Extract the [X, Y] coordinate from the center of the cell holding the provided text.  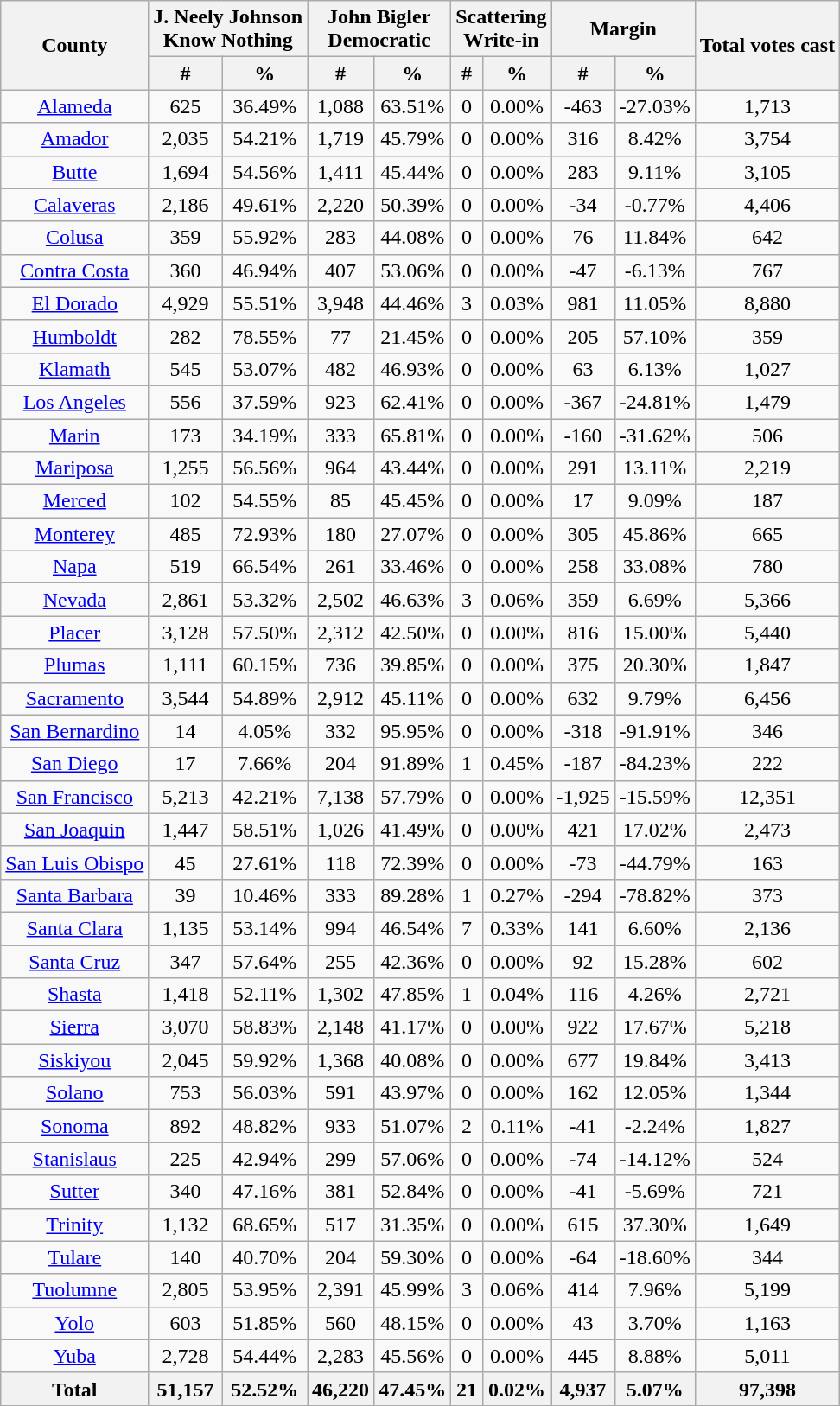
140 [185, 1257]
John BiglerDemocratic [379, 29]
163 [767, 862]
615 [582, 1225]
-318 [582, 731]
4.26% [655, 995]
360 [185, 270]
Trinity [74, 1225]
0.03% [517, 303]
Tuolumne [74, 1290]
51.07% [413, 1126]
205 [582, 336]
180 [340, 534]
76 [582, 238]
Sutter [74, 1192]
6.13% [655, 369]
-5.69% [655, 1192]
2,283 [340, 1356]
-15.59% [655, 797]
Plumas [74, 665]
15.28% [655, 962]
1,694 [185, 172]
-1,925 [582, 797]
2,219 [767, 468]
482 [340, 369]
San Bernardino [74, 731]
42.50% [413, 633]
59.92% [264, 1060]
5.07% [655, 1389]
45.44% [413, 172]
Tulare [74, 1257]
33.46% [413, 567]
4.05% [264, 731]
46.93% [413, 369]
5,440 [767, 633]
445 [582, 1356]
767 [767, 270]
3,413 [767, 1060]
92 [582, 962]
1,847 [767, 665]
282 [185, 336]
58.51% [264, 830]
2,148 [340, 1027]
45.86% [655, 534]
J. Neely JohnsonKnow Nothing [228, 29]
20.30% [655, 665]
Placer [74, 633]
48.15% [413, 1323]
3,105 [767, 172]
642 [767, 238]
63.51% [413, 106]
50.39% [413, 205]
5,218 [767, 1027]
506 [767, 435]
291 [582, 468]
347 [185, 962]
6.60% [655, 928]
0.33% [517, 928]
59.30% [413, 1257]
97,398 [767, 1389]
556 [185, 402]
3,948 [340, 303]
42.36% [413, 962]
19.84% [655, 1060]
2,035 [185, 139]
-6.13% [655, 270]
373 [767, 895]
10.46% [264, 895]
-84.23% [655, 764]
44.46% [413, 303]
53.14% [264, 928]
102 [185, 501]
47.16% [264, 1192]
933 [340, 1126]
42.94% [264, 1159]
46.54% [413, 928]
56.56% [264, 468]
Sacramento [74, 698]
7 [467, 928]
Colusa [74, 238]
91.89% [413, 764]
922 [582, 1027]
45.11% [413, 698]
46.63% [413, 600]
964 [340, 468]
15.00% [655, 633]
1,135 [185, 928]
0.45% [517, 764]
Calaveras [74, 205]
3,128 [185, 633]
591 [340, 1093]
118 [340, 862]
-73 [582, 862]
632 [582, 698]
62.41% [413, 402]
Margin [623, 29]
Humboldt [74, 336]
560 [340, 1323]
48.82% [264, 1126]
El Dorado [74, 303]
381 [340, 1192]
Amador [74, 139]
736 [340, 665]
1,344 [767, 1093]
44.08% [413, 238]
407 [340, 270]
45.79% [413, 139]
517 [340, 1225]
0.11% [517, 1126]
34.19% [264, 435]
261 [340, 567]
County [74, 45]
332 [340, 731]
57.64% [264, 962]
2,805 [185, 1290]
Total [74, 1389]
-187 [582, 764]
1,713 [767, 106]
58.83% [264, 1027]
Sierra [74, 1027]
36.49% [264, 106]
12,351 [767, 797]
994 [340, 928]
7.96% [655, 1290]
2,186 [185, 205]
68.65% [264, 1225]
45.56% [413, 1356]
0.04% [517, 995]
45 [185, 862]
1,132 [185, 1225]
6,456 [767, 698]
545 [185, 369]
-34 [582, 205]
421 [582, 830]
39 [185, 895]
1,418 [185, 995]
Napa [74, 567]
21.45% [413, 336]
5,213 [185, 797]
2 [467, 1126]
1,302 [340, 995]
603 [185, 1323]
602 [767, 962]
-24.81% [655, 402]
-91.91% [655, 731]
2,045 [185, 1060]
344 [767, 1257]
57.50% [264, 633]
4,929 [185, 303]
665 [767, 534]
San Diego [74, 764]
3,070 [185, 1027]
0.02% [517, 1389]
-160 [582, 435]
Butte [74, 172]
-64 [582, 1257]
Sonoma [74, 1126]
54.21% [264, 139]
ScatteringWrite-in [501, 29]
519 [185, 567]
2,728 [185, 1356]
Nevada [74, 600]
316 [582, 139]
Siskiyou [74, 1060]
1,163 [767, 1323]
-31.62% [655, 435]
San Joaquin [74, 830]
60.15% [264, 665]
3,754 [767, 139]
305 [582, 534]
3,544 [185, 698]
41.17% [413, 1027]
677 [582, 1060]
47.85% [413, 995]
52.52% [264, 1389]
-0.77% [655, 205]
51.85% [264, 1323]
1,255 [185, 468]
1,411 [340, 172]
San Luis Obispo [74, 862]
7.66% [264, 764]
51,157 [185, 1389]
37.59% [264, 402]
65.81% [413, 435]
39.85% [413, 665]
17.02% [655, 830]
53.07% [264, 369]
Santa Cruz [74, 962]
258 [582, 567]
2,861 [185, 600]
9.11% [655, 172]
53.06% [413, 270]
Total votes cast [767, 45]
1,649 [767, 1225]
4,406 [767, 205]
721 [767, 1192]
2,391 [340, 1290]
816 [582, 633]
1,088 [340, 106]
9.09% [655, 501]
141 [582, 928]
40.08% [413, 1060]
-18.60% [655, 1257]
Stanislaus [74, 1159]
13.11% [655, 468]
2,721 [767, 995]
14 [185, 731]
Santa Barbara [74, 895]
4,937 [582, 1389]
981 [582, 303]
-47 [582, 270]
72.93% [264, 534]
8.88% [655, 1356]
47.45% [413, 1389]
52.11% [264, 995]
1,719 [340, 139]
11.84% [655, 238]
46.94% [264, 270]
-2.24% [655, 1126]
Santa Clara [74, 928]
21 [467, 1389]
63 [582, 369]
173 [185, 435]
187 [767, 501]
2,502 [340, 600]
Los Angeles [74, 402]
2,136 [767, 928]
Mariposa [74, 468]
40.70% [264, 1257]
2,312 [340, 633]
37.30% [655, 1225]
-14.12% [655, 1159]
Solano [74, 1093]
375 [582, 665]
54.56% [264, 172]
2,220 [340, 205]
27.61% [264, 862]
31.35% [413, 1225]
5,199 [767, 1290]
11.05% [655, 303]
46,220 [340, 1389]
1,827 [767, 1126]
89.28% [413, 895]
485 [185, 534]
2,912 [340, 698]
299 [340, 1159]
222 [767, 764]
57.79% [413, 797]
346 [767, 731]
1,447 [185, 830]
0.27% [517, 895]
66.54% [264, 567]
116 [582, 995]
340 [185, 1192]
55.92% [264, 238]
-78.82% [655, 895]
524 [767, 1159]
57.06% [413, 1159]
6.69% [655, 600]
12.05% [655, 1093]
753 [185, 1093]
Alameda [74, 106]
-44.79% [655, 862]
54.44% [264, 1356]
780 [767, 567]
5,366 [767, 600]
Marin [74, 435]
43.44% [413, 468]
Yuba [74, 1356]
1,368 [340, 1060]
78.55% [264, 336]
45.99% [413, 1290]
1,479 [767, 402]
-27.03% [655, 106]
41.49% [413, 830]
-294 [582, 895]
Shasta [74, 995]
San Francisco [74, 797]
Monterey [74, 534]
625 [185, 106]
892 [185, 1126]
7,138 [340, 797]
1,026 [340, 830]
95.95% [413, 731]
52.84% [413, 1192]
77 [340, 336]
1,027 [767, 369]
85 [340, 501]
53.95% [264, 1290]
Contra Costa [74, 270]
Yolo [74, 1323]
2,473 [767, 830]
1,111 [185, 665]
Klamath [74, 369]
9.79% [655, 698]
42.21% [264, 797]
923 [340, 402]
-74 [582, 1159]
5,011 [767, 1356]
72.39% [413, 862]
53.32% [264, 600]
255 [340, 962]
45.45% [413, 501]
162 [582, 1093]
3.70% [655, 1323]
-367 [582, 402]
54.89% [264, 698]
8.42% [655, 139]
Merced [74, 501]
57.10% [655, 336]
414 [582, 1290]
43.97% [413, 1093]
33.08% [655, 567]
225 [185, 1159]
55.51% [264, 303]
54.55% [264, 501]
56.03% [264, 1093]
8,880 [767, 303]
49.61% [264, 205]
43 [582, 1323]
17.67% [655, 1027]
27.07% [413, 534]
-463 [582, 106]
